Return the (x, y) coordinate for the center point of the cell that contains the specified text.  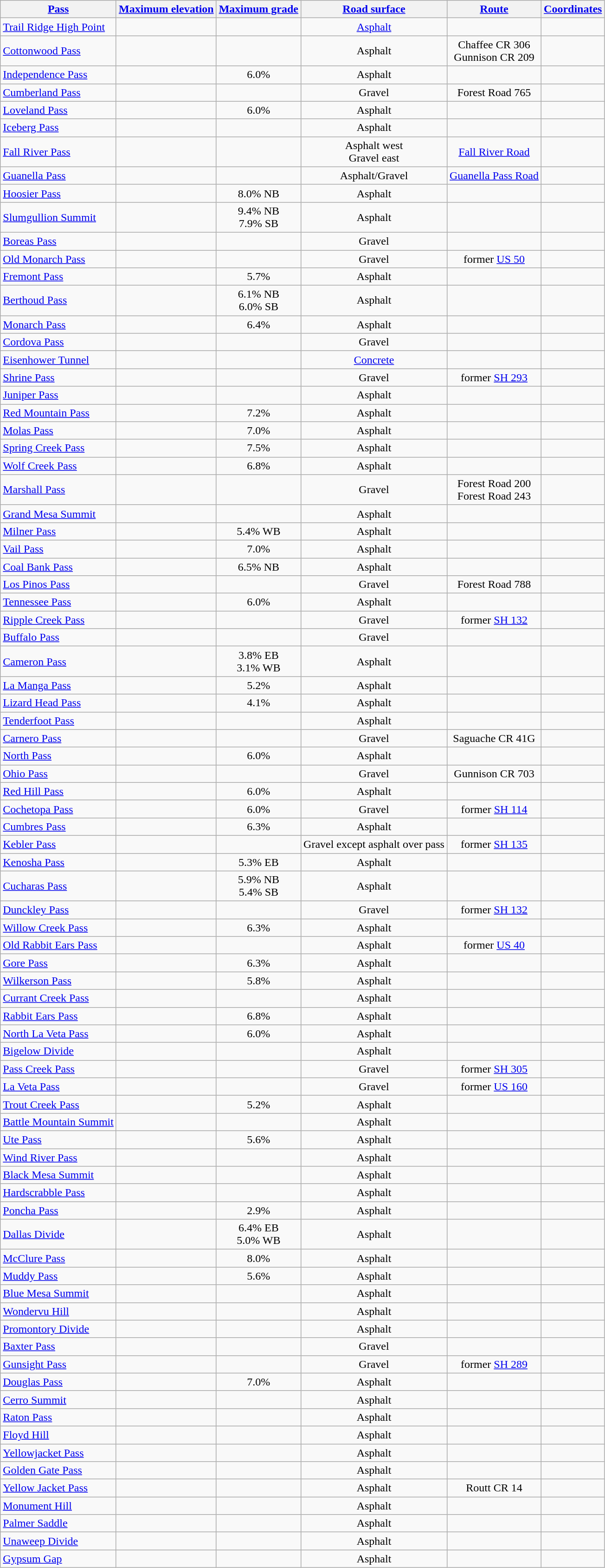
Vail Pass (58, 549)
Grand Mesa Summit (58, 514)
Raton Pass (58, 1417)
former SH 135 (494, 844)
5.8% (258, 981)
Black Mesa Summit (58, 1175)
La Veta Pass (58, 1087)
former US 160 (494, 1087)
Tennessee Pass (58, 602)
Pass Creek Pass (58, 1069)
Willow Creek Pass (58, 928)
Wind River Pass (58, 1158)
Cordova Pass (58, 342)
Pass (58, 9)
9.4% NB7.9% SB (258, 217)
Douglas Pass (58, 1382)
4.1% (258, 703)
Loveland Pass (58, 110)
Gunsight Pass (58, 1364)
Milner Pass (58, 531)
Forest Road 788 (494, 585)
Red Hill Pass (58, 791)
Lizard Head Pass (58, 703)
Route (494, 9)
6.1% NB6.0% SB (258, 301)
8.0% NB (258, 193)
North La Veta Pass (58, 1034)
Gore Pass (58, 963)
Yellowjacket Pass (58, 1453)
7.5% (258, 448)
former US 50 (494, 259)
5.4% WB (258, 531)
Cerro Summit (58, 1399)
Berthoud Pass (58, 301)
Golden Gate Pass (58, 1470)
Forest Road 200Forest Road 243 (494, 489)
Maximum elevation (166, 9)
Tenderfoot Pass (58, 721)
Promontory Divide (58, 1329)
Rabbit Ears Pass (58, 1016)
Ripple Creek Pass (58, 620)
Cameron Pass (58, 661)
Trail Ridge High Point (58, 27)
Concrete (374, 360)
Monarch Pass (58, 325)
Blue Mesa Summit (58, 1294)
former SH 114 (494, 809)
Fall River Pass (58, 151)
Cottonwood Pass (58, 51)
Molas Pass (58, 430)
former SH 289 (494, 1364)
former SH 305 (494, 1069)
3.8% EB3.1% WB (258, 661)
Muddy Pass (58, 1276)
Baxter Pass (58, 1347)
Unaweep Divide (58, 1541)
Wondervu Hill (58, 1311)
Gypsum Gap (58, 1559)
Guanella Pass (58, 176)
Dunckley Pass (58, 910)
Gravel except asphalt over pass (374, 844)
Old Rabbit Ears Pass (58, 945)
Asphalt/Gravel (374, 176)
5.3% EB (258, 862)
Carnero Pass (58, 738)
McClure Pass (58, 1258)
Old Monarch Pass (58, 259)
Independence Pass (58, 75)
Cochetopa Pass (58, 809)
Cumbres Pass (58, 826)
former SH 293 (494, 377)
5.9% NB5.4% SB (258, 886)
Poncha Pass (58, 1210)
6.4% (258, 325)
Maximum grade (258, 9)
Trout Creek Pass (58, 1104)
North Pass (58, 756)
Cucharas Pass (58, 886)
La Manga Pass (58, 685)
Marshall Pass (58, 489)
Routt CR 14 (494, 1488)
Hoosier Pass (58, 193)
Red Mountain Pass (58, 413)
Gunnison CR 703 (494, 774)
Floyd Hill (58, 1435)
Kenosha Pass (58, 862)
Palmer Saddle (58, 1523)
6.5% NB (258, 567)
Kebler Pass (58, 844)
Bigelow Divide (58, 1051)
Ohio Pass (58, 774)
2.9% (258, 1210)
Forest Road 765 (494, 92)
Guanella Pass Road (494, 176)
Asphalt westGravel east (374, 151)
Ute Pass (58, 1139)
Slumgullion Summit (58, 217)
Hardscrabble Pass (58, 1193)
8.0% (258, 1258)
Monument Hill (58, 1506)
Shrine Pass (58, 377)
Fremont Pass (58, 277)
Currant Creek Pass (58, 998)
Dallas Divide (58, 1234)
Wolf Creek Pass (58, 466)
Road surface (374, 9)
Coal Bank Pass (58, 567)
Eisenhower Tunnel (58, 360)
Saguache CR 41G (494, 738)
former US 40 (494, 945)
Chaffee CR 306Gunnison CR 209 (494, 51)
5.7% (258, 277)
Buffalo Pass (58, 638)
7.2% (258, 413)
Iceberg Pass (58, 128)
6.4% EB5.0% WB (258, 1234)
Coordinates (573, 9)
Juniper Pass (58, 395)
Battle Mountain Summit (58, 1122)
Wilkerson Pass (58, 981)
Cumberland Pass (58, 92)
Yellow Jacket Pass (58, 1488)
Spring Creek Pass (58, 448)
Los Pinos Pass (58, 585)
Fall River Road (494, 151)
Boreas Pass (58, 241)
